Scan for the cell matching the given text and deliver its (X, Y) coordinate at center. 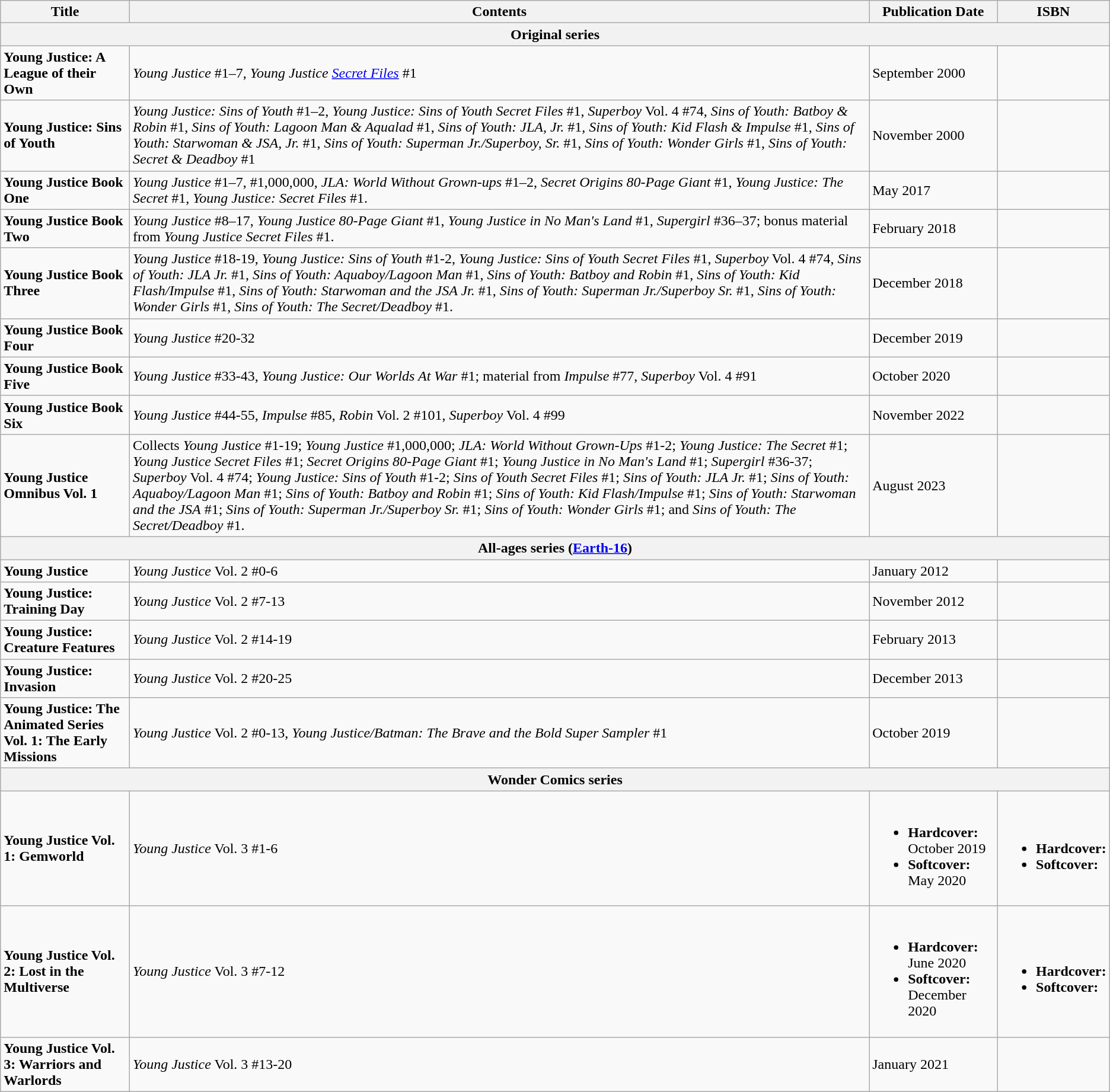
Young Justice Book Two (65, 229)
Wonder Comics series (555, 780)
Hardcover: June 2020Softcover: December 2020 (933, 971)
Young Justice Vol. 3: Warriors and Warlords (65, 1064)
Young Justice Vol. 2: Lost in the Multiverse (65, 971)
Young Justice: Creature Features (65, 640)
February 2013 (933, 640)
December 2019 (933, 338)
Contents (499, 12)
November 2012 (933, 601)
Young Justice Book One (65, 190)
Young Justice Vol. 3 #1-6 (499, 848)
Young Justice: Training Day (65, 601)
Original series (555, 34)
December 2018 (933, 283)
August 2023 (933, 485)
May 2017 (933, 190)
September 2000 (933, 73)
November 2000 (933, 135)
February 2018 (933, 229)
Young Justice Vol. 2 #7-13 (499, 601)
Young Justice Book Three (65, 283)
Title (65, 12)
Young Justice (65, 571)
Hardcover: October 2019Softcover: May 2020 (933, 848)
Young Justice Book Four (65, 338)
Young Justice Vol. 2 #0-13, Young Justice/Batman: The Brave and the Bold Super Sampler #1 (499, 733)
Young Justice Vol. 2 #14-19 (499, 640)
Young Justice Vol. 1: Gemworld (65, 848)
Young Justice: Sins of Youth (65, 135)
October 2019 (933, 733)
Young Justice Omnibus Vol. 1 (65, 485)
October 2020 (933, 376)
Publication Date (933, 12)
Young Justice #1–7, Young Justice Secret Files #1 (499, 73)
Young Justice Vol. 3 #13-20 (499, 1064)
November 2022 (933, 415)
Young Justice #33-43, Young Justice: Our Worlds At War #1; material from Impulse #77, Superboy Vol. 4 #91 (499, 376)
Young Justice Vol. 2 #0-6 (499, 571)
Young Justice: A League of their Own (65, 73)
ISBN (1054, 12)
Young Justice: Invasion (65, 678)
January 2021 (933, 1064)
Young Justice: The Animated Series Vol. 1: The Early Missions (65, 733)
Young Justice #20-32 (499, 338)
January 2012 (933, 571)
Young Justice Book Six (65, 415)
Young Justice Vol. 2 #20-25 (499, 678)
Young Justice #44-55, Impulse #85, Robin Vol. 2 #101, Superboy Vol. 4 #99 (499, 415)
All-ages series (Earth-16) (555, 548)
December 2013 (933, 678)
Young Justice Vol. 3 #7-12 (499, 971)
Young Justice Book Five (65, 376)
